From the cell containing the given text, extract its center point as [x, y] coordinate. 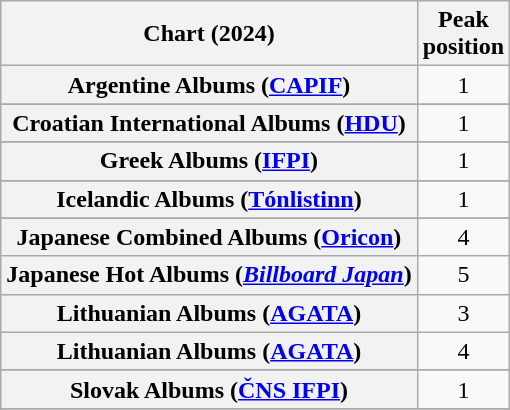
5 [463, 275]
Croatian International Albums (HDU) [209, 123]
Greek Albums (IFPI) [209, 161]
Argentine Albums (CAPIF) [209, 85]
Chart (2024) [209, 34]
Slovak Albums (ČNS IFPI) [209, 389]
Japanese Combined Albums (Oricon) [209, 237]
Icelandic Albums (Tónlistinn) [209, 199]
Peakposition [463, 34]
3 [463, 313]
Japanese Hot Albums (Billboard Japan) [209, 275]
